Pinpoint the cell where the given text exists, returning its (X, Y) midpoint coordinate. 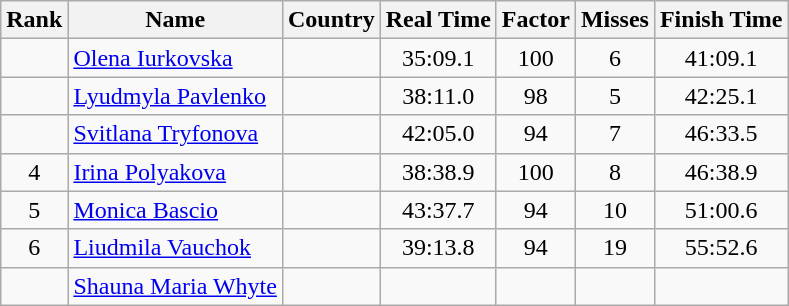
55:52.6 (721, 248)
Lyudmyla Pavlenko (176, 96)
46:38.9 (721, 172)
46:33.5 (721, 134)
Factor (536, 20)
42:05.0 (438, 134)
35:09.1 (438, 58)
42:25.1 (721, 96)
Finish Time (721, 20)
Irina Polyakova (176, 172)
Monica Bascio (176, 210)
Svitlana Tryfonova (176, 134)
Shauna Maria Whyte (176, 286)
19 (614, 248)
Liudmila Vauchok (176, 248)
38:38.9 (438, 172)
39:13.8 (438, 248)
Rank (34, 20)
Real Time (438, 20)
Olena Iurkovska (176, 58)
98 (536, 96)
Country (331, 20)
51:00.6 (721, 210)
Name (176, 20)
4 (34, 172)
10 (614, 210)
38:11.0 (438, 96)
41:09.1 (721, 58)
Misses (614, 20)
8 (614, 172)
7 (614, 134)
43:37.7 (438, 210)
